Pinpoint the cell where the given text exists, returning its (x, y) midpoint coordinate. 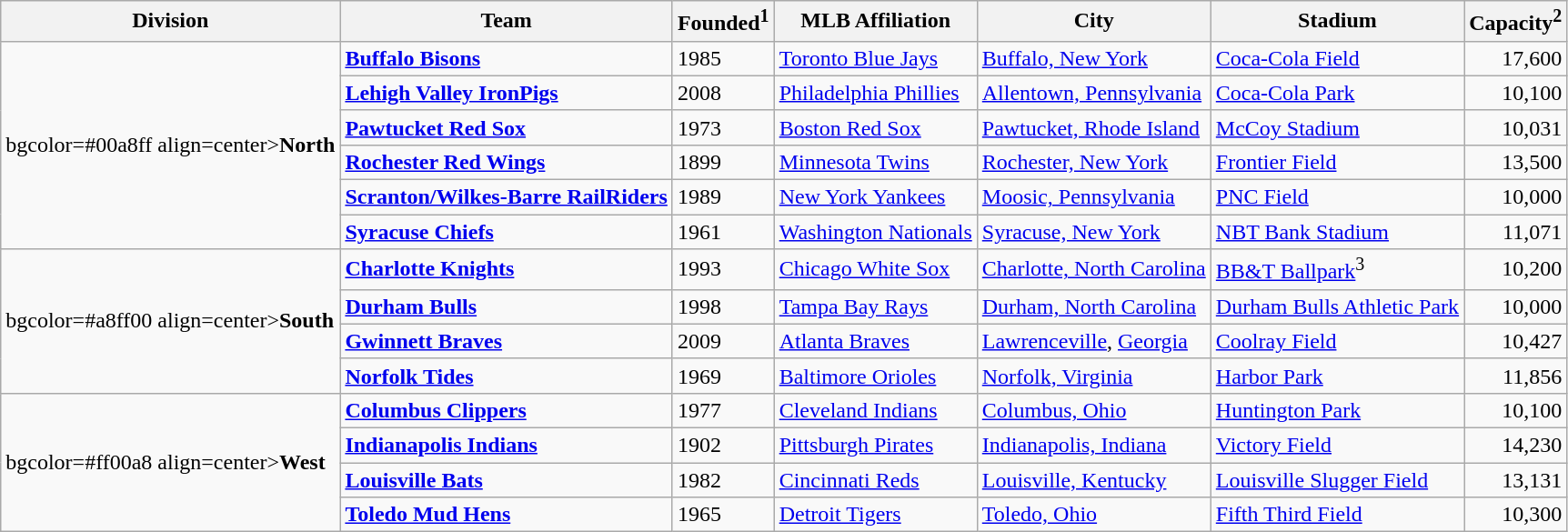
City (1093, 22)
Minnesota Twins (875, 162)
Indianapolis Indians (507, 445)
Charlotte Knights (507, 269)
Philadelphia Phillies (875, 93)
BB&T Ballpark3 (1337, 269)
1998 (723, 306)
Chicago White Sox (875, 269)
Cincinnati Reds (875, 480)
11,856 (1515, 376)
Huntington Park (1337, 410)
Columbus Clippers (507, 410)
17,600 (1515, 58)
Fifth Third Field (1337, 515)
Pawtucket, Rhode Island (1093, 127)
11,071 (1515, 232)
bgcolor=#a8ff00 align=center>South (171, 322)
Atlanta Braves (875, 341)
NBT Bank Stadium (1337, 232)
Coca-Cola Park (1337, 93)
Syracuse, New York (1093, 232)
1899 (723, 162)
Syracuse Chiefs (507, 232)
1902 (723, 445)
Tampa Bay Rays (875, 306)
Rochester, New York (1093, 162)
1982 (723, 480)
Louisville Slugger Field (1337, 480)
Boston Red Sox (875, 127)
2009 (723, 341)
Buffalo Bisons (507, 58)
Louisville, Kentucky (1093, 480)
Team (507, 22)
2008 (723, 93)
PNC Field (1337, 197)
10,300 (1515, 515)
bgcolor=#00a8ff align=center>North (171, 145)
1977 (723, 410)
Detroit Tigers (875, 515)
Washington Nationals (875, 232)
Baltimore Orioles (875, 376)
bgcolor=#ff00a8 align=center>West (171, 462)
13,131 (1515, 480)
Capacity2 (1515, 22)
Founded1 (723, 22)
1973 (723, 127)
Allentown, Pennsylvania (1093, 93)
New York Yankees (875, 197)
1989 (723, 197)
Durham Bulls Athletic Park (1337, 306)
10,031 (1515, 127)
Toledo Mud Hens (507, 515)
Louisville Bats (507, 480)
Rochester Red Wings (507, 162)
10,427 (1515, 341)
Stadium (1337, 22)
1993 (723, 269)
10,200 (1515, 269)
1969 (723, 376)
Harbor Park (1337, 376)
13,500 (1515, 162)
Durham, North Carolina (1093, 306)
Frontier Field (1337, 162)
Cleveland Indians (875, 410)
Pawtucket Red Sox (507, 127)
1965 (723, 515)
McCoy Stadium (1337, 127)
Pittsburgh Pirates (875, 445)
Moosic, Pennsylvania (1093, 197)
Toronto Blue Jays (875, 58)
Indianapolis, Indiana (1093, 445)
14,230 (1515, 445)
1985 (723, 58)
MLB Affiliation (875, 22)
Columbus, Ohio (1093, 410)
Norfolk Tides (507, 376)
Coolray Field (1337, 341)
Coca-Cola Field (1337, 58)
Durham Bulls (507, 306)
Scranton/Wilkes-Barre RailRiders (507, 197)
Lehigh Valley IronPigs (507, 93)
Gwinnett Braves (507, 341)
Norfolk, Virginia (1093, 376)
Buffalo, New York (1093, 58)
Toledo, Ohio (1093, 515)
Charlotte, North Carolina (1093, 269)
1961 (723, 232)
Division (171, 22)
Victory Field (1337, 445)
Lawrenceville, Georgia (1093, 341)
